Search for the cell housing the specified text and yield its (X, Y) center coordinate. 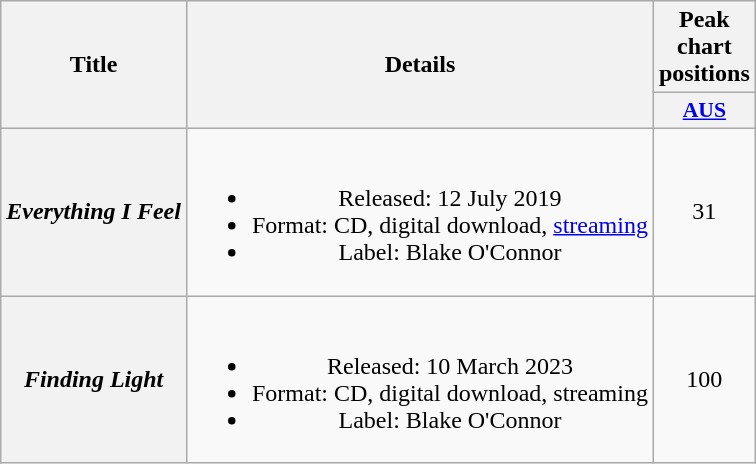
Details (420, 65)
Released: 12 July 2019Format: CD, digital download, streamingLabel: Blake O'Connor (420, 212)
Peak chart positions (704, 47)
31 (704, 212)
Released: 10 March 2023Format: CD, digital download, streamingLabel: Blake O'Connor (420, 380)
Everything I Feel (94, 212)
Title (94, 65)
100 (704, 380)
Finding Light (94, 380)
AUS (704, 111)
